Extract the (X, Y) coordinate from the center of the cell holding the provided text.  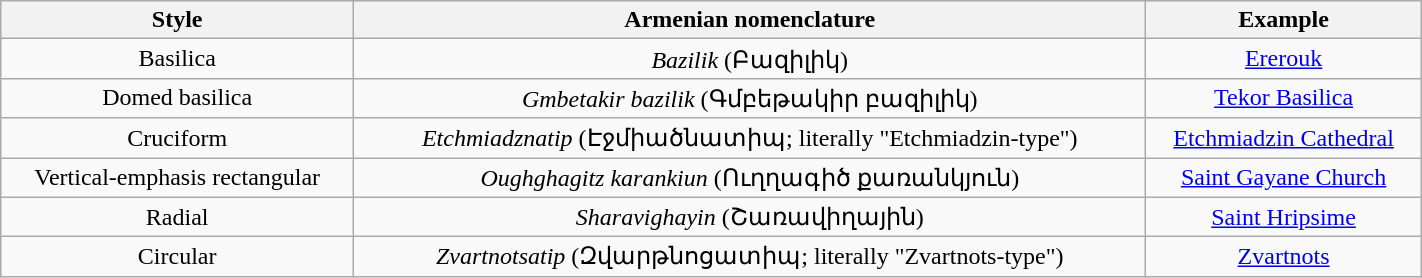
Saint Hripsime (1284, 217)
Basilica (178, 59)
Etchmiadznatip (Էջմիածնատիպ; literally "Etchmiadzin-type") (750, 138)
Armenian nomenclature (750, 20)
Sharavighayin (Շառավիղային) (750, 217)
Radial (178, 217)
Zvartnots (1284, 257)
Zvartnotsatip (Զվարթնոցատիպ; literally "Zvartnots-type") (750, 257)
Circular (178, 257)
Oughghagitz karankiun (Ուղղագիծ քառանկյուն) (750, 178)
Bazilik (Բազիլիկ) (750, 59)
Vertical-emphasis rectangular (178, 178)
Cruciform (178, 138)
Tekor Basilica (1284, 98)
Gmbetakir bazilik (Գմբեթակիր բազիլիկ) (750, 98)
Etchmiadzin Cathedral (1284, 138)
Ererouk (1284, 59)
Example (1284, 20)
Domed basilica (178, 98)
Style (178, 20)
Saint Gayane Church (1284, 178)
